Output the (x, y) coordinate of the center of the cell containing the given text.  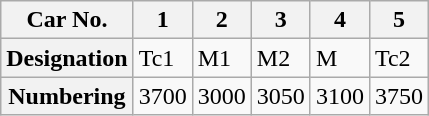
4 (340, 20)
M2 (280, 58)
Designation (67, 58)
3000 (222, 96)
3100 (340, 96)
3050 (280, 96)
M (340, 58)
3750 (398, 96)
Tc1 (162, 58)
1 (162, 20)
5 (398, 20)
Numbering (67, 96)
3 (280, 20)
Tc2 (398, 58)
M1 (222, 58)
Car No. (67, 20)
3700 (162, 96)
2 (222, 20)
